Determine the (X, Y) coordinate at the center of the cell enclosing the given text.  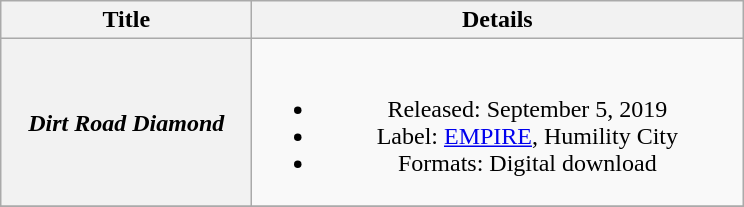
Dirt Road Diamond (126, 122)
Released: September 5, 2019Label: EMPIRE, Humility CityFormats: Digital download (498, 122)
Details (498, 20)
Title (126, 20)
